Extract the (x, y) coordinate from the center of the cell holding the provided text.  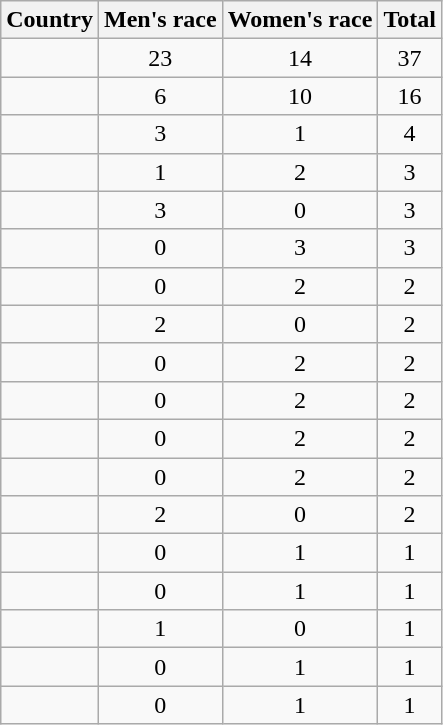
6 (160, 96)
14 (300, 58)
Men's race (160, 20)
Total (410, 20)
Women's race (300, 20)
16 (410, 96)
10 (300, 96)
23 (160, 58)
Country (50, 20)
37 (410, 58)
4 (410, 134)
